Extract the (X, Y) coordinate from the center of the cell holding the provided text.  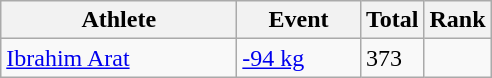
Event (299, 20)
Total (392, 20)
-94 kg (299, 58)
Ibrahim Arat (119, 58)
Athlete (119, 20)
Rank (458, 20)
373 (392, 58)
